Provide the [x, y] coordinate of the cell's center where the given text is located.  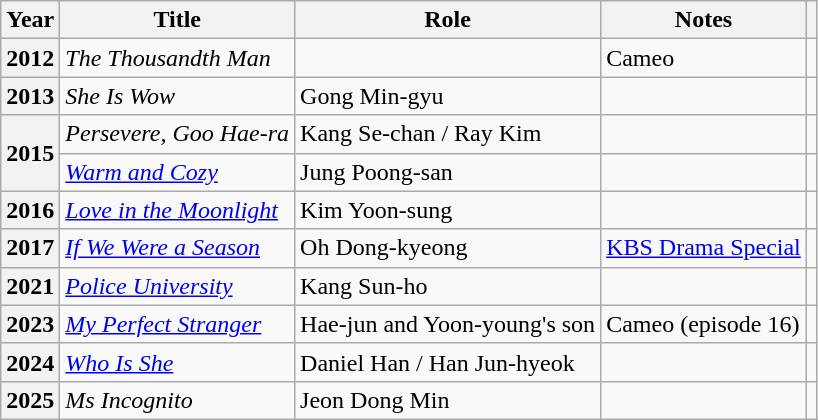
My Perfect Stranger [178, 324]
2015 [30, 153]
The Thousandth Man [178, 58]
Title [178, 20]
She Is Wow [178, 96]
Daniel Han / Han Jun-hyeok [448, 362]
Who Is She [178, 362]
Gong Min-gyu [448, 96]
Year [30, 20]
Kang Sun-ho [448, 286]
Ms Incognito [178, 400]
KBS Drama Special [704, 248]
Jung Poong-san [448, 172]
Warm and Cozy [178, 172]
2025 [30, 400]
2012 [30, 58]
Jeon Dong Min [448, 400]
Cameo (episode 16) [704, 324]
2016 [30, 210]
If We Were a Season [178, 248]
Police University [178, 286]
Love in the Moonlight [178, 210]
Cameo [704, 58]
2017 [30, 248]
Kang Se-chan / Ray Kim [448, 134]
2013 [30, 96]
2024 [30, 362]
Kim Yoon-sung [448, 210]
2023 [30, 324]
Oh Dong-kyeong [448, 248]
Persevere, Goo Hae-ra [178, 134]
2021 [30, 286]
Notes [704, 20]
Hae-jun and Yoon-young's son [448, 324]
Role [448, 20]
